From the cell containing the given text, extract its center point as (X, Y) coordinate. 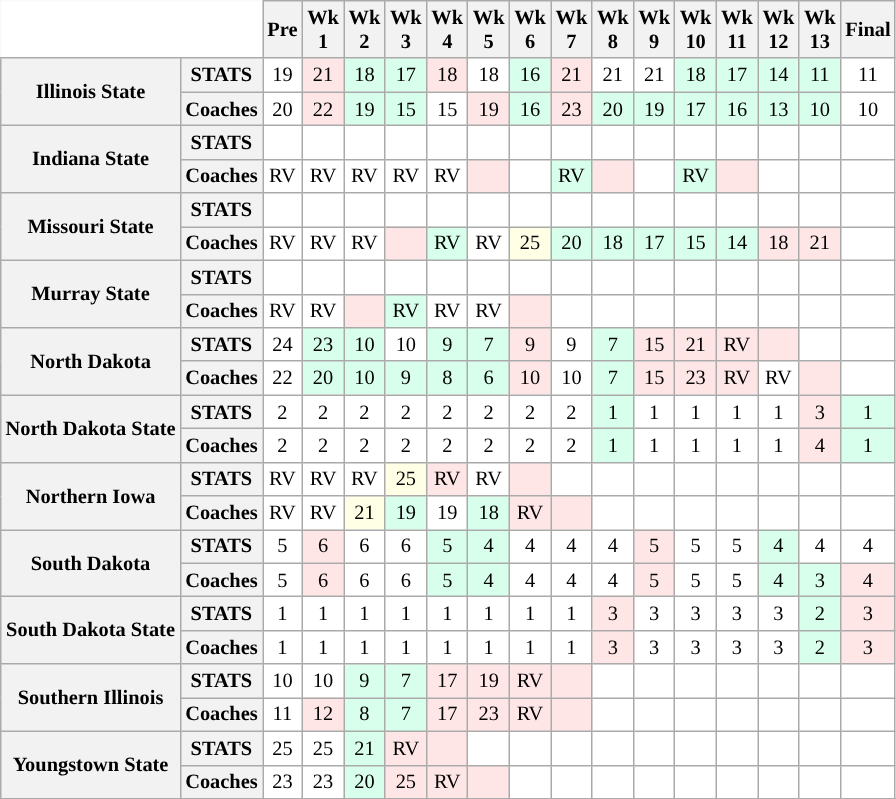
South Dakota State (91, 630)
Wk13 (820, 29)
Wk8 (612, 29)
Pre (282, 29)
13 (778, 109)
Wk11 (736, 29)
Murray State (91, 294)
Missouri State (91, 226)
Wk12 (778, 29)
Wk5 (488, 29)
Northern Iowa (91, 496)
Wk2 (364, 29)
Wk6 (530, 29)
12 (322, 714)
Indiana State (91, 158)
24 (282, 344)
Final (868, 29)
North Dakota (91, 360)
Wk10 (696, 29)
Wk9 (654, 29)
Wk1 (322, 29)
Wk4 (448, 29)
Youngstown State (91, 764)
Wk7 (572, 29)
North Dakota State (91, 428)
Wk3 (406, 29)
South Dakota (91, 562)
Southern Illinois (91, 698)
Illinois State (91, 92)
